Search for the cell housing the specified text and yield its [x, y] center coordinate. 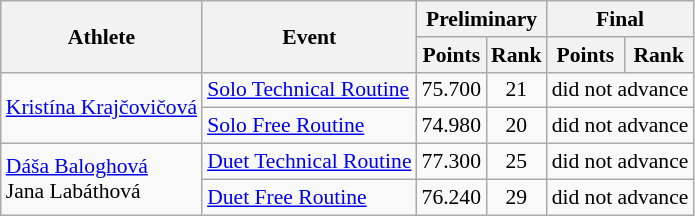
77.300 [452, 162]
Athlete [102, 36]
76.240 [452, 197]
Duet Free Routine [309, 197]
Kristína Krajčovičová [102, 108]
Dáša BaloghováJana Labáthová [102, 180]
20 [516, 126]
Solo Technical Routine [309, 90]
75.700 [452, 90]
Final [620, 19]
Duet Technical Routine [309, 162]
29 [516, 197]
21 [516, 90]
25 [516, 162]
74.980 [452, 126]
Solo Free Routine [309, 126]
Preliminary [482, 19]
Event [309, 36]
